From the cell containing the given text, extract its center point as [x, y] coordinate. 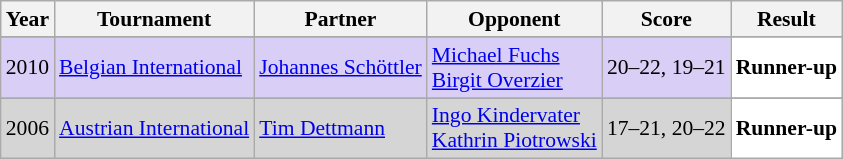
2010 [28, 68]
Austrian International [154, 128]
Tim Dettmann [340, 128]
Tournament [154, 19]
Michael Fuchs Birgit Overzier [514, 68]
Score [666, 19]
20–22, 19–21 [666, 68]
Ingo Kindervater Kathrin Piotrowski [514, 128]
Belgian International [154, 68]
Year [28, 19]
17–21, 20–22 [666, 128]
Partner [340, 19]
Johannes Schöttler [340, 68]
2006 [28, 128]
Result [786, 19]
Opponent [514, 19]
